Locate the cell with the specified text and output its [x, y] center coordinate. 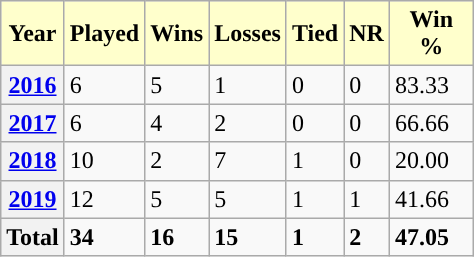
66.66 [431, 123]
16 [177, 237]
10 [104, 161]
Losses [248, 34]
2016 [33, 85]
4 [177, 123]
2017 [33, 123]
Win % [431, 34]
20.00 [431, 161]
Played [104, 34]
Tied [314, 34]
Wins [177, 34]
NR [367, 34]
41.66 [431, 199]
34 [104, 237]
12 [104, 199]
2019 [33, 199]
47.05 [431, 237]
7 [248, 161]
2018 [33, 161]
Year [33, 34]
Total [33, 237]
83.33 [431, 85]
15 [248, 237]
